Search for the cell housing the specified text and yield its [X, Y] center coordinate. 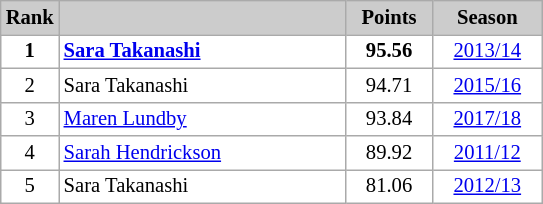
95.56 [389, 51]
5 [30, 186]
2017/18 [487, 119]
93.84 [389, 119]
1 [30, 51]
2 [30, 85]
Season [487, 17]
2011/12 [487, 153]
2012/13 [487, 186]
Sarah Hendrickson [202, 153]
Rank [30, 17]
94.71 [389, 85]
2013/14 [487, 51]
Maren Lundby [202, 119]
81.06 [389, 186]
2015/16 [487, 85]
3 [30, 119]
89.92 [389, 153]
4 [30, 153]
Points [389, 17]
